Find where the given text appears and provide that cell's center as [x, y] coordinate. 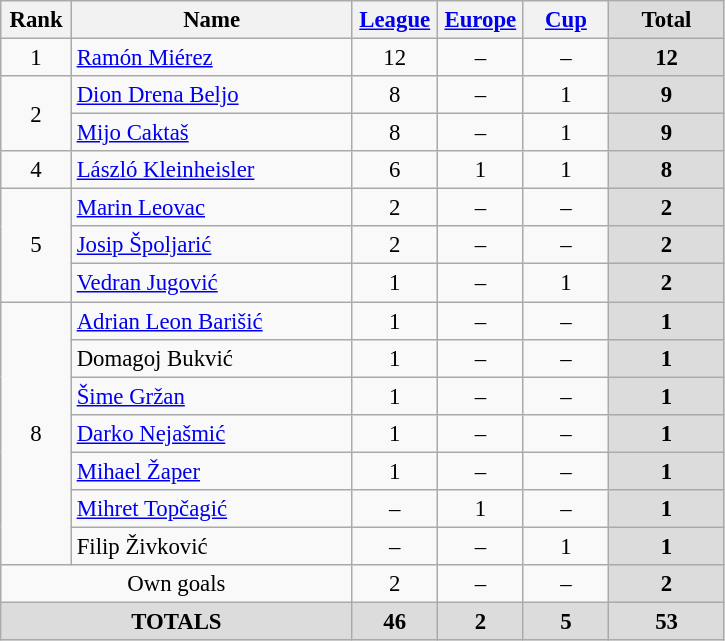
Marin Leovac [212, 208]
Dion Drena Beljo [212, 95]
6 [395, 170]
Name [212, 20]
4 [36, 170]
Rank [36, 20]
Cup [566, 20]
Mijo Caktaš [212, 133]
Darko Nejašmić [212, 433]
Filip Živković [212, 546]
Ramón Miérez [212, 58]
Mihael Žaper [212, 471]
TOTALS [176, 621]
Own goals [176, 584]
Domagoj Bukvić [212, 358]
László Kleinheisler [212, 170]
Mihret Topčagić [212, 509]
Europe [481, 20]
Šime Gržan [212, 396]
46 [395, 621]
Total [667, 20]
Adrian Leon Barišić [212, 321]
53 [667, 621]
Josip Špoljarić [212, 245]
League [395, 20]
Vedran Jugović [212, 283]
